Find where the given text appears and provide that cell's center as [x, y] coordinate. 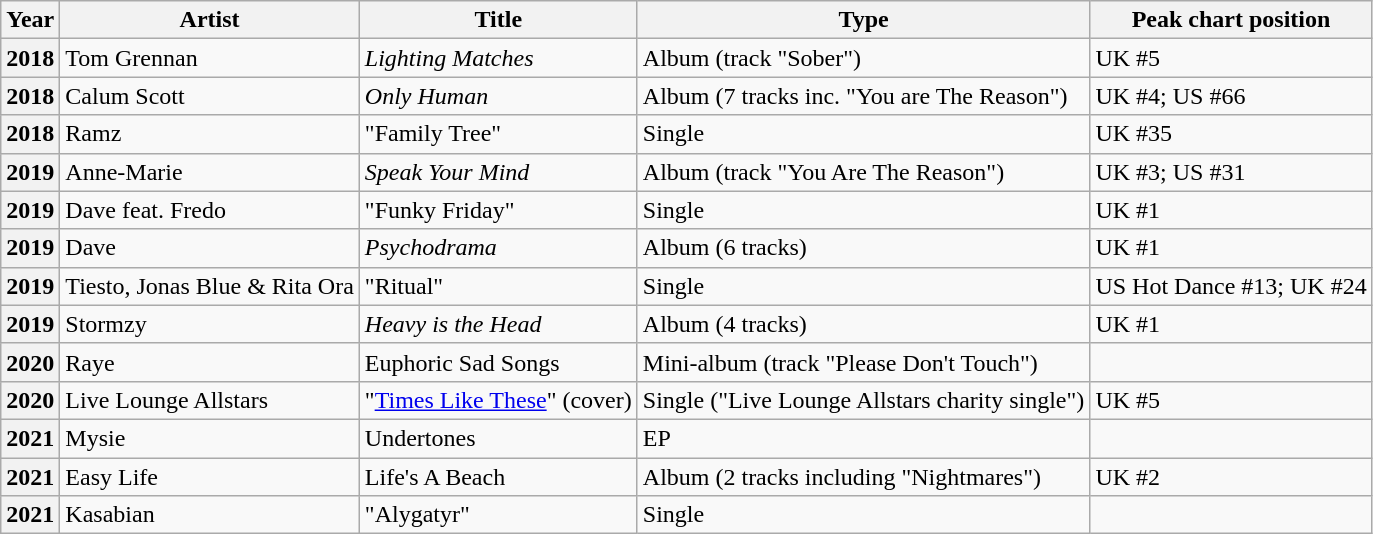
Raye [210, 362]
Type [864, 20]
Speak Your Mind [498, 172]
Album (2 tracks including "Nightmares") [864, 477]
Mysie [210, 438]
Anne-Marie [210, 172]
Psychodrama [498, 248]
Live Lounge Allstars [210, 400]
Album (4 tracks) [864, 324]
"Funky Friday" [498, 210]
Mini-album (track "Please Don't Touch") [864, 362]
Euphoric Sad Songs [498, 362]
UK #4; US #66 [1231, 96]
Tiesto, Jonas Blue & Rita Ora [210, 286]
"Ritual" [498, 286]
"Alygatyr" [498, 515]
Kasabian [210, 515]
UK #3; US #31 [1231, 172]
EP [864, 438]
Heavy is the Head [498, 324]
Album (track "You Are The Reason") [864, 172]
Title [498, 20]
Life's A Beach [498, 477]
Easy Life [210, 477]
Year [30, 20]
Dave feat. Fredo [210, 210]
US Hot Dance #13; UK #24 [1231, 286]
Album (7 tracks inc. "You are The Reason") [864, 96]
Album (track "Sober") [864, 58]
Tom Grennan [210, 58]
Lighting Matches [498, 58]
Undertones [498, 438]
Dave [210, 248]
"Family Tree" [498, 134]
Calum Scott [210, 96]
UK #35 [1231, 134]
Single ("Live Lounge Allstars charity single") [864, 400]
Artist [210, 20]
"Times Like These" (cover) [498, 400]
Peak chart position [1231, 20]
Only Human [498, 96]
Album (6 tracks) [864, 248]
UK #2 [1231, 477]
Stormzy [210, 324]
Ramz [210, 134]
